Find where the given text appears and provide that cell's center as [x, y] coordinate. 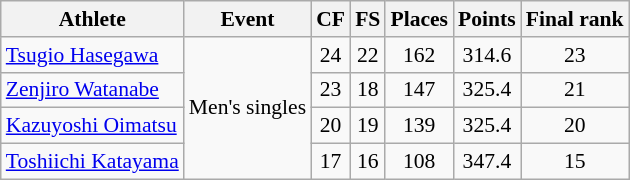
18 [368, 90]
162 [419, 55]
24 [330, 55]
19 [368, 126]
Zenjiro Watanabe [92, 90]
CF [330, 19]
15 [575, 162]
314.6 [487, 55]
347.4 [487, 162]
FS [368, 19]
Event [248, 19]
Kazuyoshi Oimatsu [92, 126]
16 [368, 162]
Athlete [92, 19]
108 [419, 162]
147 [419, 90]
Final rank [575, 19]
21 [575, 90]
Men's singles [248, 108]
139 [419, 126]
Points [487, 19]
Toshiichi Katayama [92, 162]
17 [330, 162]
Places [419, 19]
22 [368, 55]
Tsugio Hasegawa [92, 55]
